Detect which cell encompasses the target text, then output its [X, Y] center coordinate. 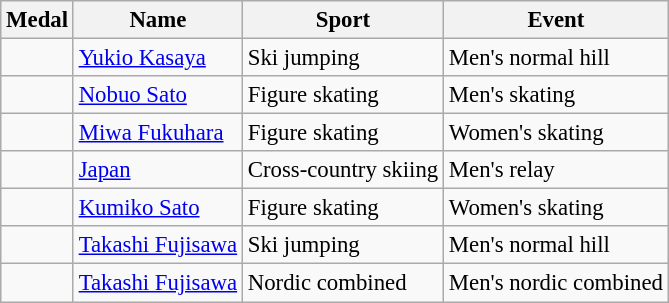
Men's relay [556, 170]
Men's nordic combined [556, 283]
Miwa Fukuhara [158, 133]
Japan [158, 170]
Kumiko Sato [158, 208]
Event [556, 20]
Sport [342, 20]
Name [158, 20]
Yukio Kasaya [158, 58]
Men's skating [556, 95]
Nobuo Sato [158, 95]
Medal [38, 20]
Nordic combined [342, 283]
Cross-country skiing [342, 170]
